Locate the cell with the specified text and output its [X, Y] center coordinate. 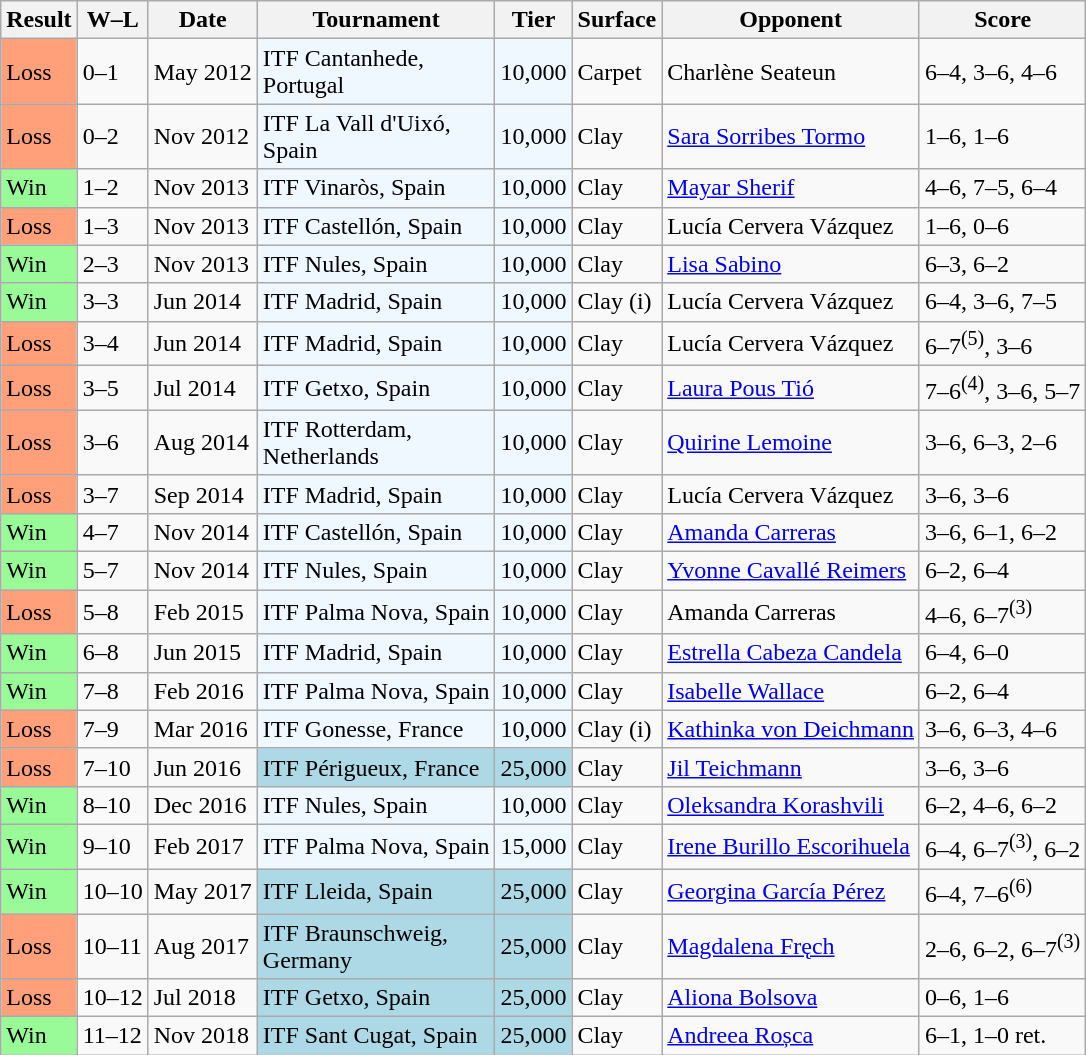
Oleksandra Korashvili [791, 805]
Sep 2014 [202, 494]
Dec 2016 [202, 805]
11–12 [112, 1036]
5–8 [112, 612]
Estrella Cabeza Candela [791, 653]
Date [202, 20]
Aug 2017 [202, 946]
4–6, 6–7(3) [1002, 612]
Mar 2016 [202, 729]
0–2 [112, 136]
3–5 [112, 388]
Jun 2016 [202, 767]
Lisa Sabino [791, 264]
Tier [534, 20]
Result [39, 20]
Aliona Bolsova [791, 998]
6–4, 6–0 [1002, 653]
Laura Pous Tió [791, 388]
Surface [617, 20]
Nov 2018 [202, 1036]
4–7 [112, 532]
7–6(4), 3–6, 5–7 [1002, 388]
6–8 [112, 653]
Mayar Sherif [791, 188]
15,000 [534, 846]
6–4, 3–6, 7–5 [1002, 302]
10–10 [112, 892]
May 2012 [202, 72]
7–10 [112, 767]
ITF Braunschweig, Germany [376, 946]
7–9 [112, 729]
6–7(5), 3–6 [1002, 344]
10–11 [112, 946]
6–3, 6–2 [1002, 264]
1–6, 0–6 [1002, 226]
Georgina García Pérez [791, 892]
ITF Lleida, Spain [376, 892]
Tournament [376, 20]
4–6, 7–5, 6–4 [1002, 188]
Feb 2017 [202, 846]
Andreea Roșca [791, 1036]
Opponent [791, 20]
ITF Cantanhede, Portugal [376, 72]
2–3 [112, 264]
Charlène Seateun [791, 72]
6–4, 3–6, 4–6 [1002, 72]
3–6, 6–3, 2–6 [1002, 442]
ITF Gonesse, France [376, 729]
Isabelle Wallace [791, 691]
1–3 [112, 226]
Yvonne Cavallé Reimers [791, 570]
1–2 [112, 188]
W–L [112, 20]
ITF Vinaròs, Spain [376, 188]
Nov 2012 [202, 136]
8–10 [112, 805]
Jul 2018 [202, 998]
Feb 2015 [202, 612]
ITF Sant Cugat, Spain [376, 1036]
6–1, 1–0 ret. [1002, 1036]
3–4 [112, 344]
0–6, 1–6 [1002, 998]
7–8 [112, 691]
3–6, 6–1, 6–2 [1002, 532]
6–2, 4–6, 6–2 [1002, 805]
Aug 2014 [202, 442]
Feb 2016 [202, 691]
Kathinka von Deichmann [791, 729]
5–7 [112, 570]
6–4, 7–6(6) [1002, 892]
3–6, 6–3, 4–6 [1002, 729]
0–1 [112, 72]
ITF La Vall d'Uixó, Spain [376, 136]
May 2017 [202, 892]
Sara Sorribes Tormo [791, 136]
3–6 [112, 442]
ITF Rotterdam, Netherlands [376, 442]
3–7 [112, 494]
Irene Burillo Escorihuela [791, 846]
10–12 [112, 998]
9–10 [112, 846]
Jul 2014 [202, 388]
Jil Teichmann [791, 767]
Jun 2015 [202, 653]
1–6, 1–6 [1002, 136]
Quirine Lemoine [791, 442]
Carpet [617, 72]
6–4, 6–7(3), 6–2 [1002, 846]
Magdalena Fręch [791, 946]
2–6, 6–2, 6–7(3) [1002, 946]
3–3 [112, 302]
Score [1002, 20]
ITF Périgueux, France [376, 767]
